Return (x, y) of the center of cell containing provided text 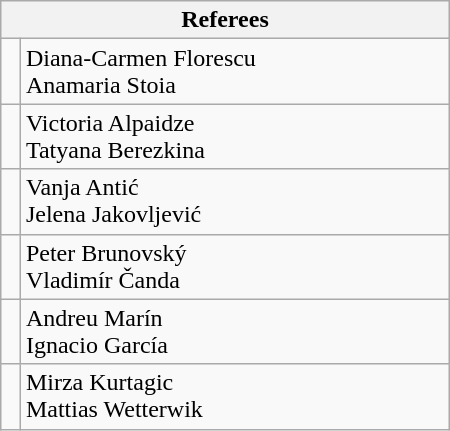
Vanja AntićJelena Jakovljević (234, 202)
Andreu MarínIgnacio García (234, 332)
Mirza KurtagicMattias Wetterwik (234, 396)
Diana-Carmen FlorescuAnamaria Stoia (234, 72)
Referees (225, 20)
Victoria AlpaidzeTatyana Berezkina (234, 136)
Peter BrunovskýVladimír Čanda (234, 266)
